Extract the [x, y] coordinate from the center of the cell holding the provided text.  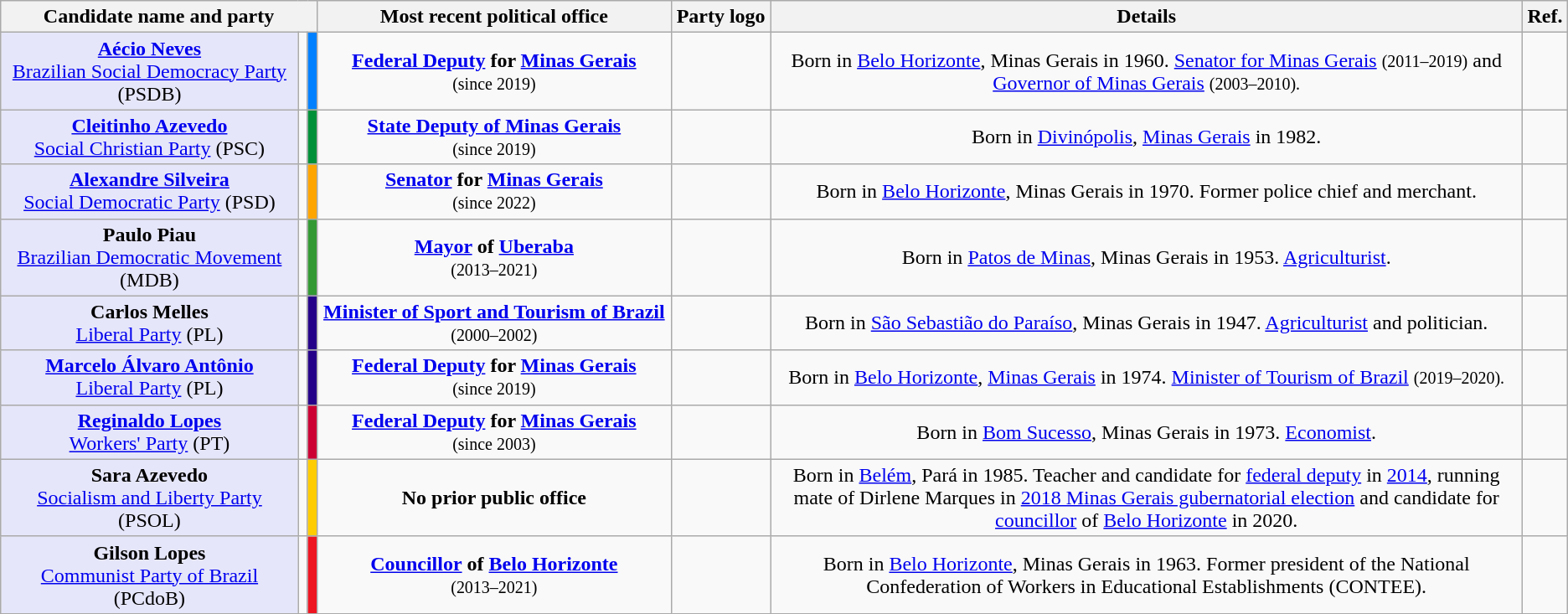
Gilson LopesCommunist Party of Brazil (PCdoB) [149, 575]
Born in Belo Horizonte, Minas Gerais in 1963. Former president of the National Confederation of Workers in Educational Establishments (CONTEE). [1147, 575]
Born in Divinópolis, Minas Gerais in 1982. [1147, 137]
Born in Bom Sucesso, Minas Gerais in 1973. Economist. [1147, 432]
Carlos MellesLiberal Party (PL) [149, 323]
Sara AzevedoSocialism and Liberty Party (PSOL) [149, 498]
Ref. [1545, 17]
Details [1147, 17]
Marcelo Álvaro AntônioLiberal Party (PL) [149, 377]
Candidate name and party [159, 17]
Born in Belo Horizonte, Minas Gerais in 1970. Former police chief and merchant. [1147, 191]
Party logo [720, 17]
Senator for Minas Gerais(since 2022) [494, 191]
Paulo PiauBrazilian Democratic Movement (MDB) [149, 257]
State Deputy of Minas Gerais(since 2019) [494, 137]
Federal Deputy for Minas Gerais(since 2003) [494, 432]
Councillor of Belo Horizonte(2013–2021) [494, 575]
Born in Patos de Minas, Minas Gerais in 1953. Agriculturist. [1147, 257]
Alexandre SilveiraSocial Democratic Party (PSD) [149, 191]
Minister of Sport and Tourism of Brazil(2000–2002) [494, 323]
Aécio NevesBrazilian Social Democracy Party (PSDB) [149, 71]
No prior public office [494, 498]
Cleitinho AzevedoSocial Christian Party (PSC) [149, 137]
Born in Belo Horizonte, Minas Gerais in 1960. Senator for Minas Gerais (2011–2019) and Governor of Minas Gerais (2003–2010). [1147, 71]
Most recent political office [494, 17]
Mayor of Uberaba(2013–2021) [494, 257]
Born in Belo Horizonte, Minas Gerais in 1974. Minister of Tourism of Brazil (2019–2020). [1147, 377]
Reginaldo LopesWorkers' Party (PT) [149, 432]
Born in São Sebastião do Paraíso, Minas Gerais in 1947. Agriculturist and politician. [1147, 323]
